Return [X, Y] of the center of cell containing provided text 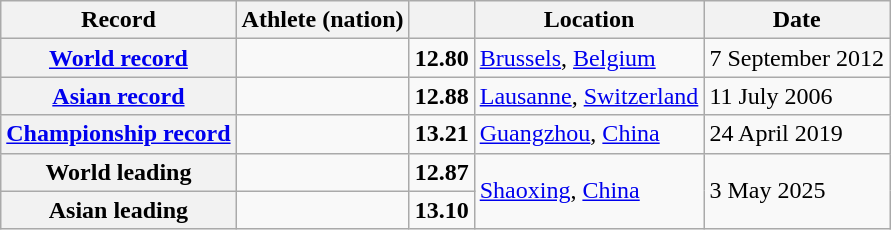
12.88 [442, 96]
Record [118, 20]
Athlete (nation) [322, 20]
Asian leading [118, 210]
Shaoxing, China [589, 191]
13.10 [442, 210]
7 September 2012 [797, 58]
World leading [118, 172]
Brussels, Belgium [589, 58]
Guangzhou, China [589, 134]
3 May 2025 [797, 191]
12.80 [442, 58]
World record [118, 58]
24 April 2019 [797, 134]
Asian record [118, 96]
11 July 2006 [797, 96]
12.87 [442, 172]
Date [797, 20]
Lausanne, Switzerland [589, 96]
13.21 [442, 134]
Location [589, 20]
Championship record [118, 134]
